For the text-containing cell, return its midpoint in (X, Y) coordinate format. 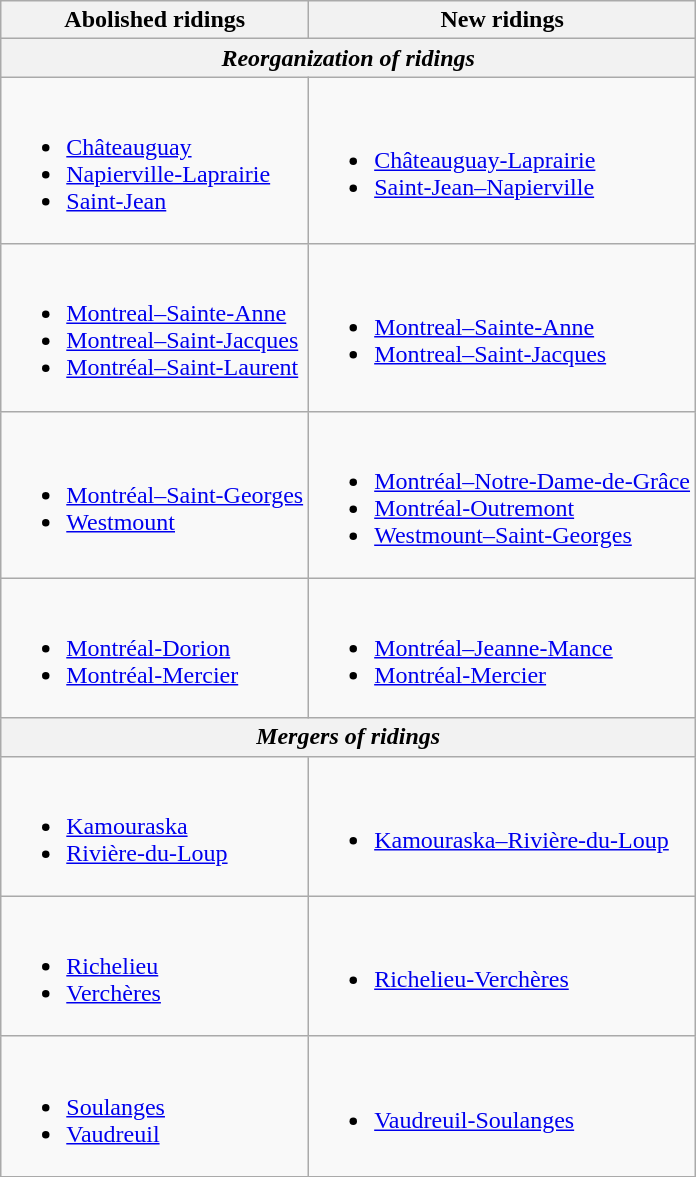
Montréal–Notre-Dame-de-GrâceMontréal-OutremontWestmount–Saint-Georges (502, 494)
Montréal–Jeanne-ManceMontréal-Mercier (502, 648)
Châteauguay-LaprairieSaint-Jean–Napierville (502, 160)
Abolished ridings (155, 20)
Kamouraska–Rivière-du-Loup (502, 826)
Reorganization of ridings (348, 58)
Montreal–Sainte-AnneMontreal–Saint-Jacques (502, 328)
Montréal–Saint-GeorgesWestmount (155, 494)
Montréal-DorionMontréal-Mercier (155, 648)
Mergers of ridings (348, 737)
New ridings (502, 20)
SoulangesVaudreuil (155, 1106)
KamouraskaRivière-du-Loup (155, 826)
RichelieuVerchères (155, 966)
Vaudreuil-Soulanges (502, 1106)
Richelieu-Verchères (502, 966)
ChâteauguayNapierville-LaprairieSaint-Jean (155, 160)
Montreal–Sainte-AnneMontreal–Saint-JacquesMontréal–Saint-Laurent (155, 328)
